Find where the given text appears and provide that cell's center as [x, y] coordinate. 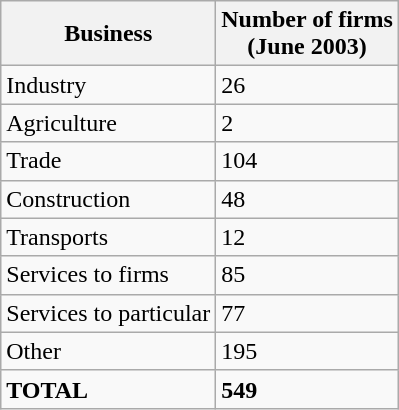
195 [308, 351]
Construction [108, 199]
Services to firms [108, 275]
Industry [108, 85]
Number of firms(June 2003) [308, 34]
2 [308, 123]
Trade [108, 161]
Transports [108, 237]
Services to particular [108, 313]
26 [308, 85]
12 [308, 237]
549 [308, 389]
77 [308, 313]
Agriculture [108, 123]
Other [108, 351]
Business [108, 34]
TOTAL [108, 389]
104 [308, 161]
85 [308, 275]
48 [308, 199]
